Identify which cell holds the provided text, then report its [x, y] central coordinate. 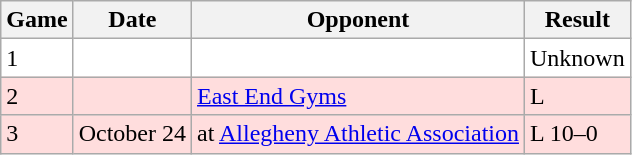
3 [37, 134]
October 24 [132, 134]
Game [37, 20]
East End Gyms [358, 96]
Opponent [358, 20]
Unknown [578, 58]
at Allegheny Athletic Association [358, 134]
2 [37, 96]
Result [578, 20]
1 [37, 58]
Date [132, 20]
L [578, 96]
L 10–0 [578, 134]
